Return the (X, Y) coordinate for the center point of the cell that contains the specified text.  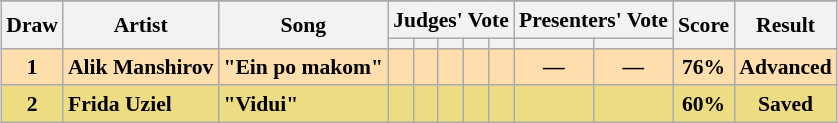
Artist (140, 24)
Frida Uziel (140, 104)
Alik Manshirov (140, 66)
Draw (32, 24)
Result (785, 24)
Judges' Vote (451, 20)
Saved (785, 104)
Advanced (785, 66)
Score (704, 24)
60% (704, 104)
1 (32, 66)
"Vidui" (303, 104)
2 (32, 104)
Presenters' Vote (594, 20)
Song (303, 24)
76% (704, 66)
"Ein po makom" (303, 66)
